Output the (X, Y) coordinate of the center of the cell containing the given text.  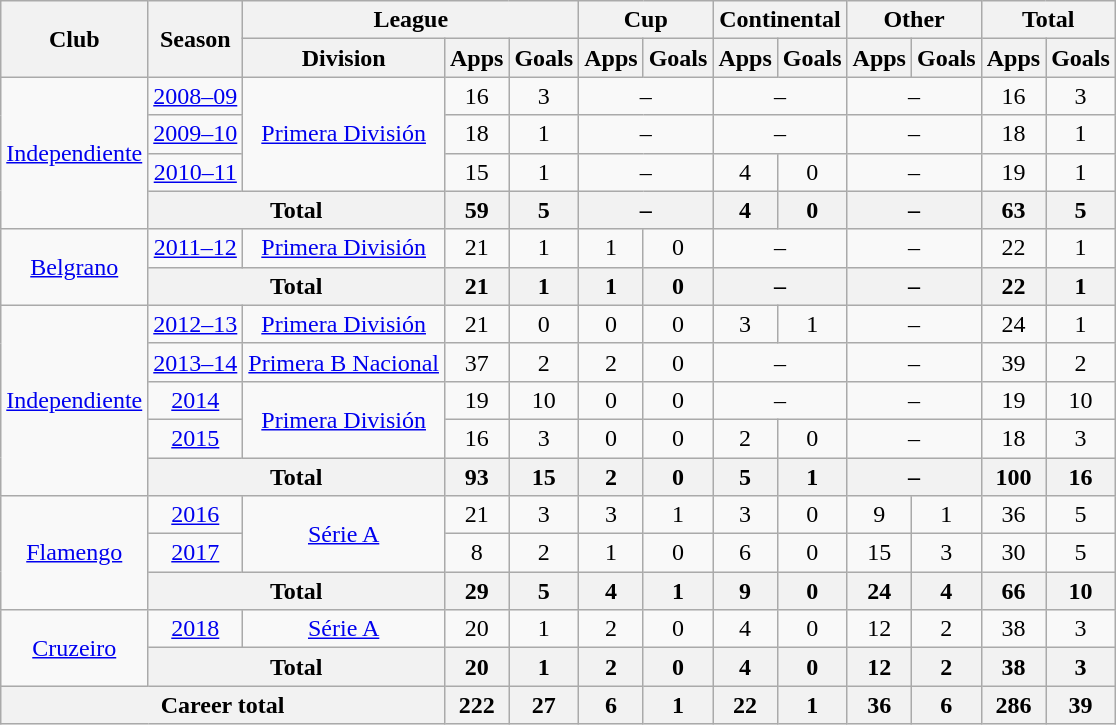
2016 (196, 515)
2011–12 (196, 248)
Flamengo (74, 553)
222 (476, 705)
2018 (196, 629)
2008–09 (196, 96)
Primera B Nacional (344, 362)
66 (1013, 591)
Division (344, 58)
27 (544, 705)
30 (1013, 553)
Cup (646, 20)
Continental (780, 20)
29 (476, 591)
2012–13 (196, 324)
286 (1013, 705)
100 (1013, 477)
2014 (196, 400)
63 (1013, 210)
Belgrano (74, 267)
League (411, 20)
2009–10 (196, 134)
2010–11 (196, 172)
Other (914, 20)
8 (476, 553)
2013–14 (196, 362)
2017 (196, 553)
Career total (223, 705)
93 (476, 477)
Cruzeiro (74, 648)
37 (476, 362)
2015 (196, 438)
Club (74, 39)
59 (476, 210)
Season (196, 39)
